Locate the cell with the specified text and output its [X, Y] center coordinate. 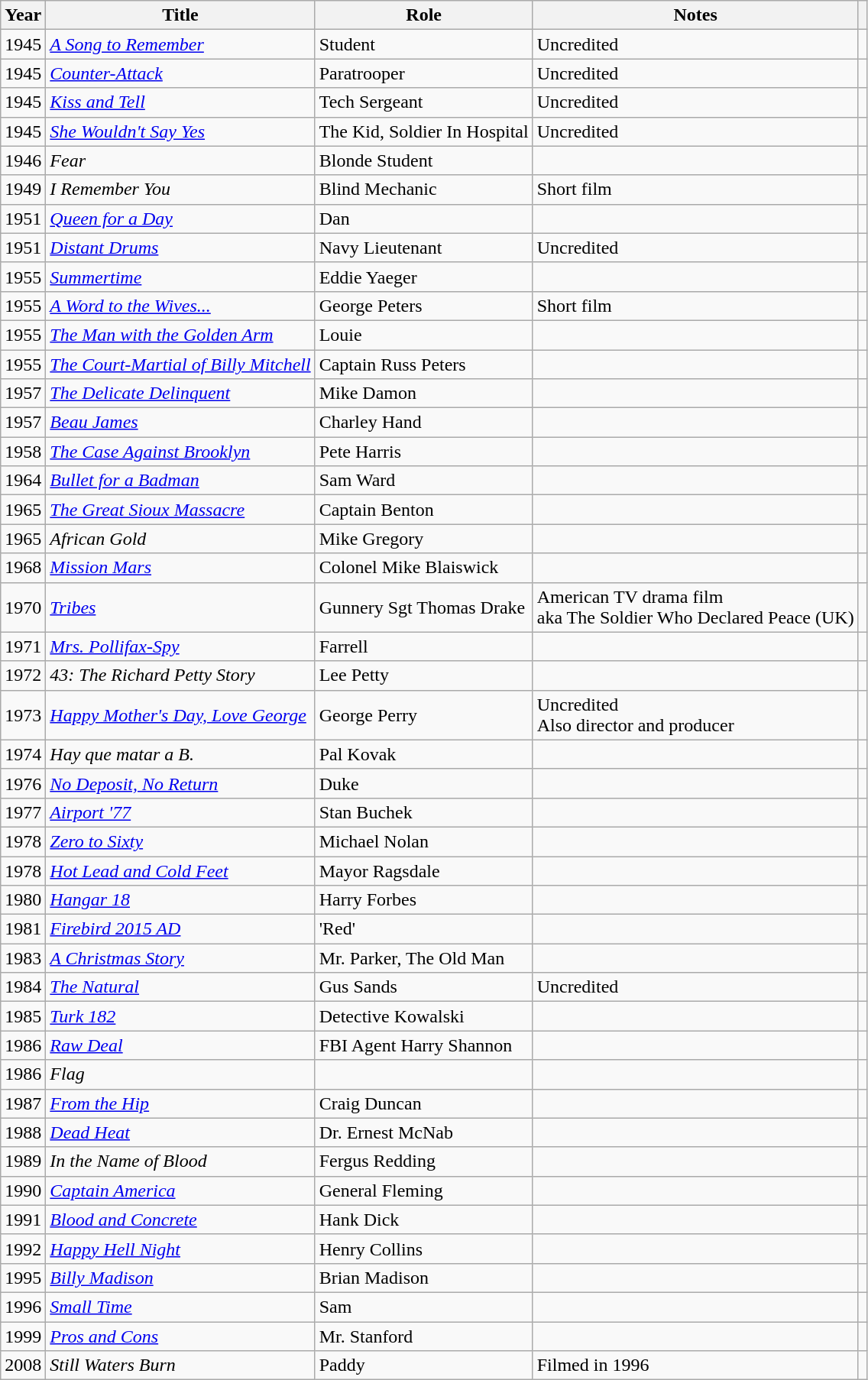
Dead Heat [180, 1132]
Flag [180, 1074]
Beau James [180, 423]
Paratrooper [423, 73]
The Case Against Brooklyn [180, 452]
1974 [23, 754]
Blood and Concrete [180, 1220]
Role [423, 15]
1995 [23, 1278]
Filmed in 1996 [695, 1365]
Paddy [423, 1365]
The Natural [180, 987]
Firebird 2015 AD [180, 929]
1989 [23, 1161]
George Perry [423, 715]
Blind Mechanic [423, 190]
Navy Lieutenant [423, 248]
1988 [23, 1132]
Happy Hell Night [180, 1249]
Still Waters Burn [180, 1365]
Title [180, 15]
1987 [23, 1103]
Fergus Redding [423, 1161]
'Red' [423, 929]
1985 [23, 1016]
UncreditedAlso director and producer [695, 715]
1991 [23, 1220]
Captain Russ Peters [423, 364]
Kiss and Tell [180, 102]
1973 [23, 715]
1946 [23, 160]
Student [423, 44]
Mayor Ragsdale [423, 870]
Dan [423, 219]
Notes [695, 15]
Eddie Yaeger [423, 277]
George Peters [423, 306]
Dr. Ernest McNab [423, 1132]
Captain Benton [423, 510]
1977 [23, 812]
Sam [423, 1307]
Pal Kovak [423, 754]
Counter-Attack [180, 73]
Mr. Stanford [423, 1336]
Gus Sands [423, 987]
Farrell [423, 646]
Sam Ward [423, 481]
Craig Duncan [423, 1103]
I Remember You [180, 190]
Billy Madison [180, 1278]
1990 [23, 1190]
1970 [23, 607]
The Great Sioux Massacre [180, 510]
Raw Deal [180, 1045]
1980 [23, 900]
1992 [23, 1249]
A Word to the Wives... [180, 306]
1958 [23, 452]
Louie [423, 335]
Hay que matar a B. [180, 754]
From the Hip [180, 1103]
1983 [23, 958]
Detective Kowalski [423, 1016]
Pros and Cons [180, 1336]
Hangar 18 [180, 900]
Small Time [180, 1307]
1968 [23, 568]
1981 [23, 929]
Happy Mother's Day, Love George [180, 715]
1972 [23, 675]
Gunnery Sgt Thomas Drake [423, 607]
43: The Richard Petty Story [180, 675]
General Fleming [423, 1190]
Henry Collins [423, 1249]
2008 [23, 1365]
1949 [23, 190]
Mike Gregory [423, 539]
FBI Agent Harry Shannon [423, 1045]
Fear [180, 160]
A Song to Remember [180, 44]
Colonel Mike Blaiswick [423, 568]
Distant Drums [180, 248]
The Court-Martial of Billy Mitchell [180, 364]
Pete Harris [423, 452]
1996 [23, 1307]
Queen for a Day [180, 219]
The Man with the Golden Arm [180, 335]
Tech Sergeant [423, 102]
Year [23, 15]
Michael Nolan [423, 841]
1984 [23, 987]
Hank Dick [423, 1220]
Tribes [180, 607]
Mike Damon [423, 394]
Turk 182 [180, 1016]
Harry Forbes [423, 900]
Hot Lead and Cold Feet [180, 870]
No Deposit, No Return [180, 783]
In the Name of Blood [180, 1161]
Stan Buchek [423, 812]
The Delicate Delinquent [180, 394]
1999 [23, 1336]
1964 [23, 481]
Bullet for a Badman [180, 481]
Mission Mars [180, 568]
The Kid, Soldier In Hospital [423, 131]
Charley Hand [423, 423]
Airport '77 [180, 812]
Blonde Student [423, 160]
A Christmas Story [180, 958]
African Gold [180, 539]
1971 [23, 646]
Zero to Sixty [180, 841]
1976 [23, 783]
Mr. Parker, The Old Man [423, 958]
Duke [423, 783]
Lee Petty [423, 675]
Brian Madison [423, 1278]
Captain America [180, 1190]
She Wouldn't Say Yes [180, 131]
Summertime [180, 277]
Mrs. Pollifax-Spy [180, 646]
American TV drama filmaka The Soldier Who Declared Peace (UK) [695, 607]
